Provide the [x, y] coordinate of the cell's center where the given text is located.  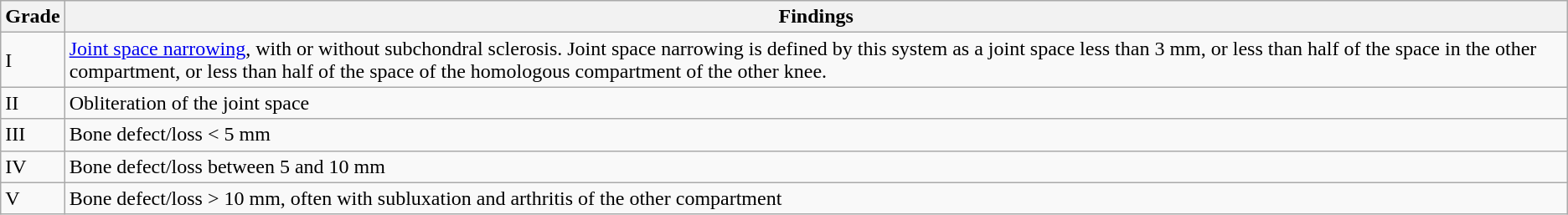
Bone defect/loss between 5 and 10 mm [816, 166]
I [33, 60]
III [33, 135]
II [33, 103]
V [33, 198]
IV [33, 166]
Obliteration of the joint space [816, 103]
Bone defect/loss < 5 mm [816, 135]
Bone defect/loss > 10 mm, often with subluxation and arthritis of the other compartment [816, 198]
Grade [33, 17]
Findings [816, 17]
